Return (X, Y) of the center of cell containing provided text 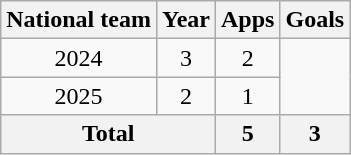
2025 (79, 96)
5 (248, 134)
Goals (315, 20)
National team (79, 20)
1 (248, 96)
2024 (79, 58)
Year (186, 20)
Apps (248, 20)
Total (108, 134)
